Return [X, Y] of the center of cell containing provided text 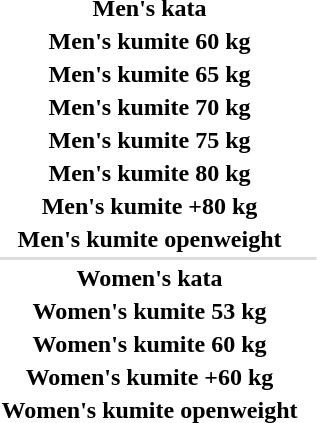
Women's kumite 53 kg [150, 311]
Men's kumite +80 kg [150, 206]
Men's kumite 75 kg [150, 140]
Men's kumite 60 kg [150, 41]
Men's kumite openweight [150, 239]
Men's kumite 80 kg [150, 173]
Women's kumite +60 kg [150, 377]
Men's kumite 70 kg [150, 107]
Men's kumite 65 kg [150, 74]
Women's kata [150, 278]
Women's kumite 60 kg [150, 344]
